Extract the (X, Y) coordinate from the center of the cell holding the provided text.  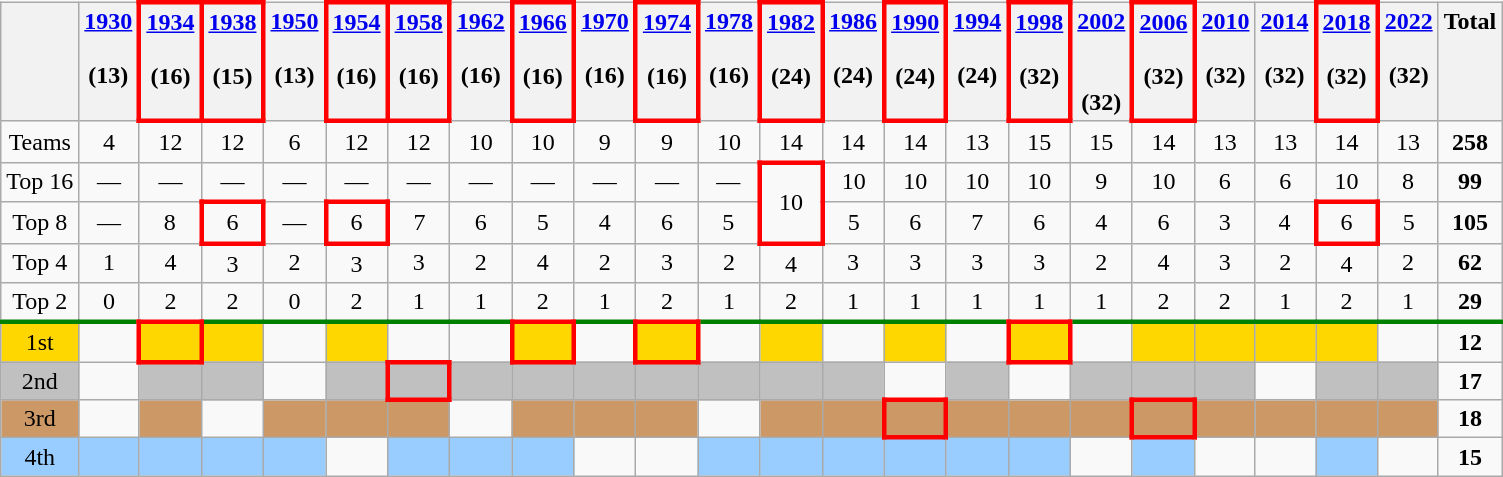
2002 (32) (1101, 62)
18 (1470, 419)
1990 (24) (915, 62)
1938 (15) (232, 62)
1930 (13) (110, 62)
1970 (16) (605, 62)
Top 16 (40, 182)
99 (1470, 182)
Top 8 (40, 222)
2022 (32) (1408, 62)
62 (1470, 263)
1st (40, 342)
1998 (32) (1039, 62)
1982 (24) (791, 62)
Teams (40, 142)
1986 (24) (853, 62)
258 (1470, 142)
1978 (16) (729, 62)
1962 (16) (481, 62)
1954 (16) (357, 62)
1966 (16) (543, 62)
1934 (16) (170, 62)
1994 (24) (977, 62)
1974 (16) (667, 62)
4th (40, 457)
2010 (32) (1224, 62)
Top 2 (40, 303)
2006 (32) (1163, 62)
105 (1470, 222)
2014 (32) (1286, 62)
29 (1470, 303)
2018 (32) (1347, 62)
Top 4 (40, 263)
2nd (40, 381)
3rd (40, 419)
17 (1470, 381)
Total (1470, 62)
1958 (16) (419, 62)
1950 (13) (294, 62)
